Search for the cell housing the specified text and yield its [x, y] center coordinate. 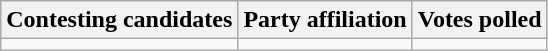
Contesting candidates [120, 20]
Votes polled [480, 20]
Party affiliation [325, 20]
